Identify which cell holds the provided text, then report its [x, y] central coordinate. 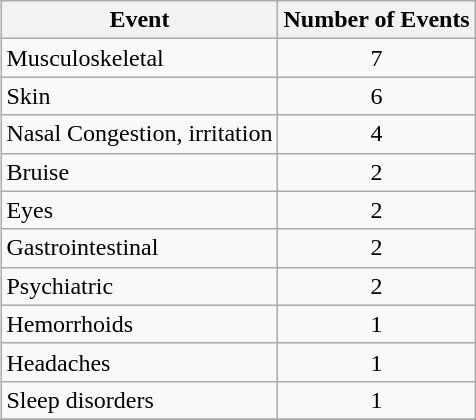
Headaches [140, 362]
Musculoskeletal [140, 58]
Gastrointestinal [140, 248]
Nasal Congestion, irritation [140, 134]
Eyes [140, 210]
Number of Events [376, 20]
7 [376, 58]
Hemorrhoids [140, 324]
Event [140, 20]
Skin [140, 96]
Sleep disorders [140, 400]
4 [376, 134]
Psychiatric [140, 286]
6 [376, 96]
Bruise [140, 172]
